Scan for the cell matching the given text and deliver its (X, Y) coordinate at center. 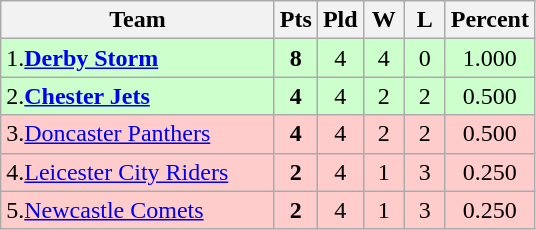
L (424, 20)
1.000 (490, 58)
1.Derby Storm (138, 58)
Pts (296, 20)
Team (138, 20)
8 (296, 58)
Pld (340, 20)
5.Newcastle Comets (138, 210)
0 (424, 58)
4.Leicester City Riders (138, 172)
3.Doncaster Panthers (138, 134)
W (384, 20)
Percent (490, 20)
2.Chester Jets (138, 96)
